Return the [X, Y] coordinate for the center point of the cell that contains the specified text.  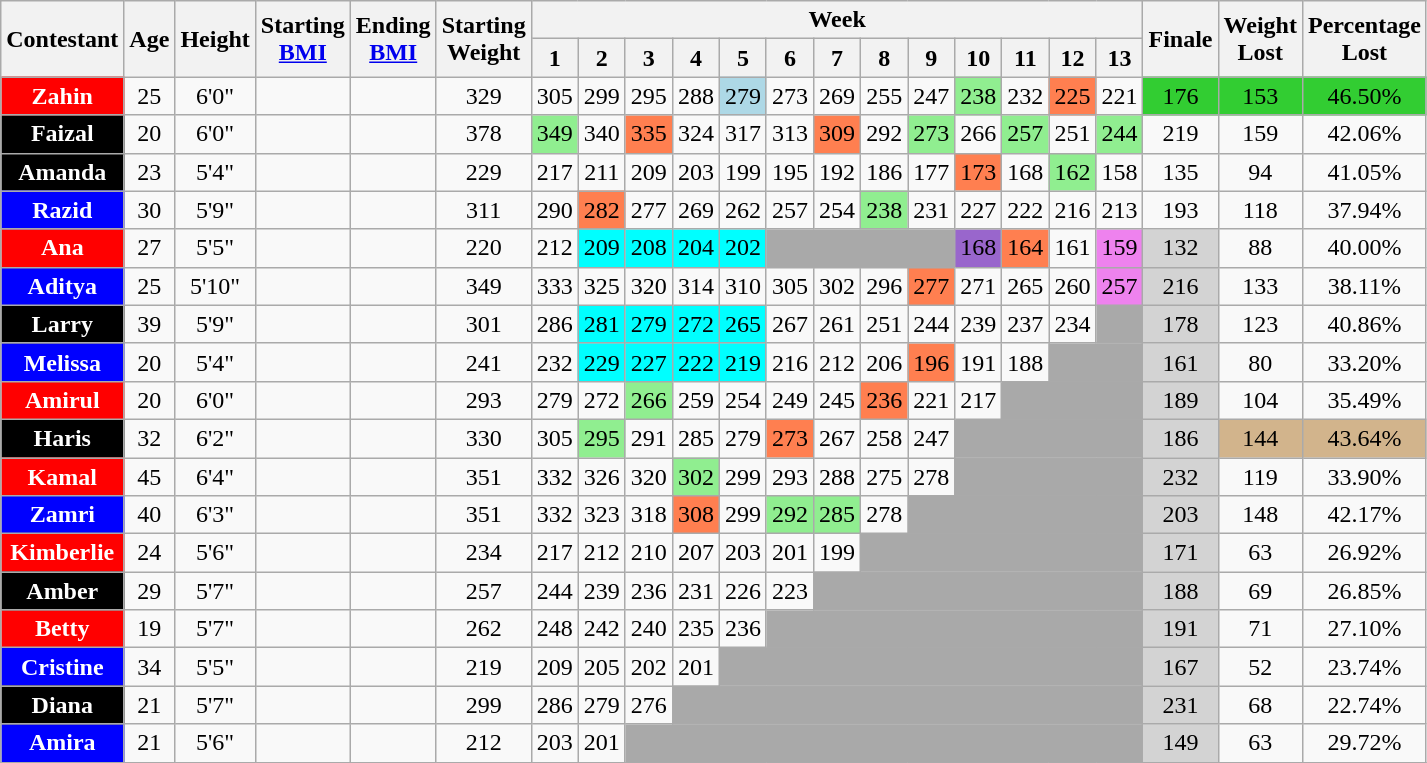
313 [790, 134]
308 [696, 515]
249 [790, 400]
206 [884, 362]
33.90% [1364, 477]
26.85% [1364, 591]
Melissa [62, 362]
42.17% [1364, 515]
204 [696, 248]
34 [150, 667]
171 [1180, 553]
Cristine [62, 667]
276 [648, 705]
2 [602, 58]
301 [484, 324]
4 [696, 58]
329 [484, 96]
260 [1072, 286]
Betty [62, 629]
211 [602, 172]
149 [1180, 743]
309 [838, 134]
189 [1180, 400]
271 [978, 286]
40 [150, 515]
6'4" [215, 477]
52 [1260, 667]
6 [790, 58]
Amirul [62, 400]
378 [484, 134]
281 [602, 324]
144 [1260, 438]
8 [884, 58]
WeightLost [1260, 39]
StartingWeight [484, 39]
22.74% [1364, 705]
71 [1260, 629]
148 [1260, 515]
282 [602, 210]
195 [790, 172]
42.06% [1364, 134]
37.94% [1364, 210]
261 [838, 324]
326 [602, 477]
27 [150, 248]
325 [602, 286]
173 [978, 172]
Kamal [62, 477]
5'10" [215, 286]
Faizal [62, 134]
27.10% [1364, 629]
205 [602, 667]
StartingBMI [302, 39]
Age [150, 39]
Kimberlie [62, 553]
340 [602, 134]
1 [554, 58]
40.86% [1364, 324]
258 [884, 438]
23.74% [1364, 667]
104 [1260, 400]
Zahin [62, 96]
41.05% [1364, 172]
210 [648, 553]
119 [1260, 477]
6'2" [215, 438]
241 [484, 362]
Contestant [62, 39]
Razid [62, 210]
158 [1120, 172]
80 [1260, 362]
335 [648, 134]
235 [696, 629]
225 [1072, 96]
311 [484, 210]
255 [884, 96]
226 [742, 591]
3 [648, 58]
176 [1180, 96]
291 [648, 438]
13 [1120, 58]
9 [932, 58]
196 [932, 362]
177 [932, 172]
240 [648, 629]
68 [1260, 705]
30 [150, 210]
29 [150, 591]
EndingBMI [393, 39]
223 [790, 591]
Finale [1180, 39]
Amira [62, 743]
162 [1072, 172]
164 [1026, 248]
275 [884, 477]
323 [602, 515]
PercentageLost [1364, 39]
330 [484, 438]
153 [1260, 96]
237 [1026, 324]
Diana [62, 705]
Zamri [62, 515]
178 [1180, 324]
Aditya [62, 286]
Week [837, 20]
7 [838, 58]
208 [648, 248]
10 [978, 58]
94 [1260, 172]
324 [696, 134]
213 [1120, 210]
296 [884, 286]
12 [1072, 58]
132 [1180, 248]
Ana [62, 248]
43.64% [1364, 438]
88 [1260, 248]
248 [554, 629]
167 [1180, 667]
318 [648, 515]
242 [602, 629]
29.72% [1364, 743]
290 [554, 210]
38.11% [1364, 286]
Larry [62, 324]
24 [150, 553]
259 [696, 400]
207 [696, 553]
123 [1260, 324]
310 [742, 286]
333 [554, 286]
Haris [62, 438]
5 [742, 58]
317 [742, 134]
33.20% [1364, 362]
39 [150, 324]
118 [1260, 210]
192 [838, 172]
32 [150, 438]
Height [215, 39]
26.92% [1364, 553]
69 [1260, 591]
Amanda [62, 172]
46.50% [1364, 96]
Amber [62, 591]
193 [1180, 210]
23 [150, 172]
220 [484, 248]
245 [838, 400]
11 [1026, 58]
19 [150, 629]
45 [150, 477]
6'3" [215, 515]
133 [1260, 286]
314 [696, 286]
135 [1180, 172]
40.00% [1364, 248]
35.49% [1364, 400]
